Detect which cell encompasses the target text, then output its (x, y) center coordinate. 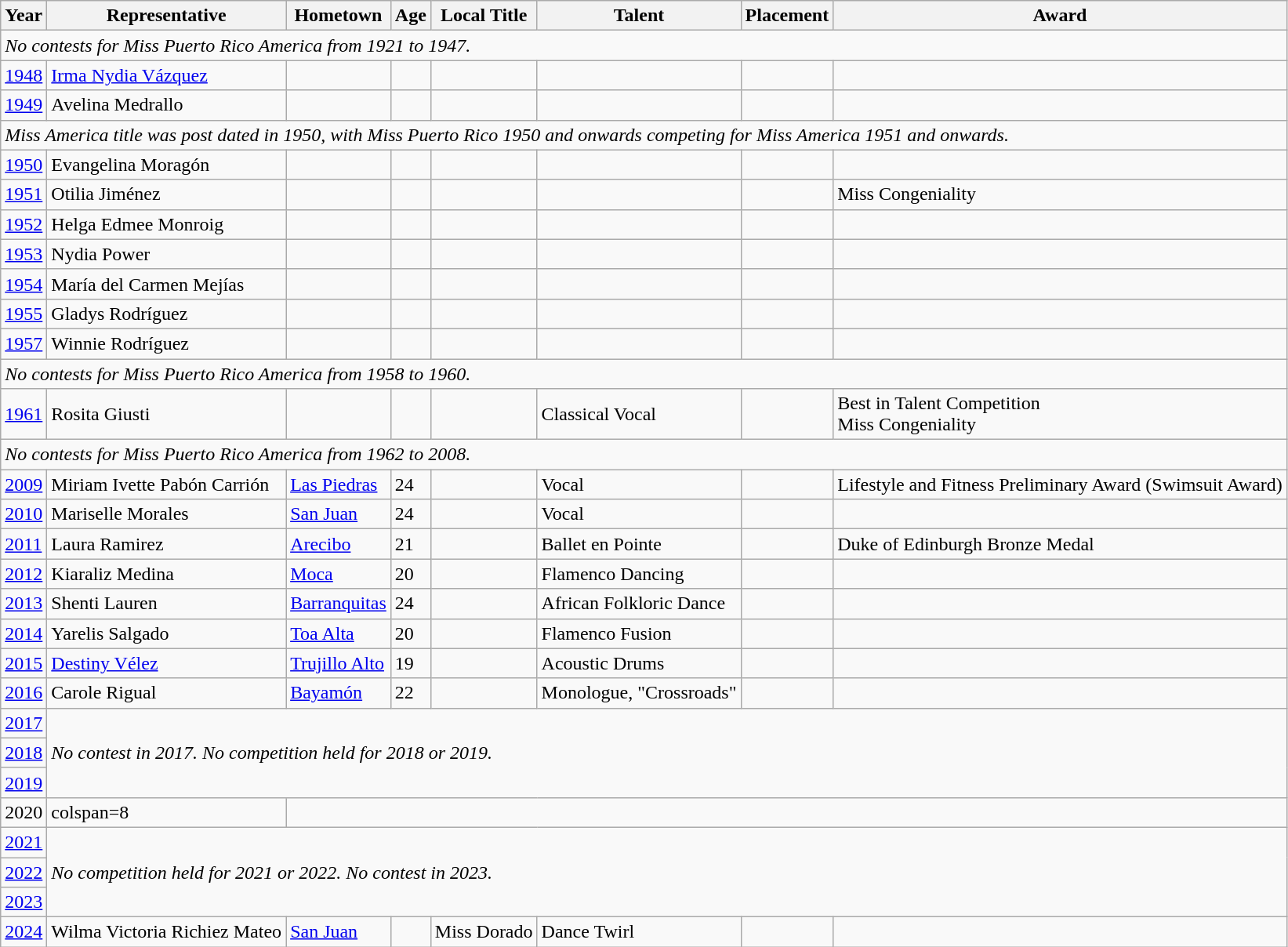
21 (411, 544)
1955 (24, 314)
2010 (24, 514)
Dance Twirl (639, 932)
Laura Ramirez (166, 544)
2021 (24, 842)
No contests for Miss Puerto Rico America from 1958 to 1960. (644, 374)
Year (24, 16)
Irma Nydia Vázquez (166, 75)
1949 (24, 105)
2022 (24, 873)
Barranquitas (339, 604)
2015 (24, 663)
1961 (24, 414)
2023 (24, 902)
Kiaraliz Medina (166, 574)
Placement (787, 16)
Lifestyle and Fitness Preliminary Award (Swimsuit Award) (1060, 484)
Mariselle Morales (166, 514)
2016 (24, 693)
Las Piedras (339, 484)
Shenti Lauren (166, 604)
1952 (24, 224)
No contest in 2017. No competition held for 2018 or 2019. (666, 753)
Age (411, 16)
2018 (24, 753)
colspan=8 (166, 812)
Miriam Ivette Pabón Carrión (166, 484)
Nydia Power (166, 254)
Best in Talent Competition Miss Congeniality (1060, 414)
1957 (24, 343)
Ballet en Pointe (639, 544)
Bayamón (339, 693)
Avelina Medrallo (166, 105)
2009 (24, 484)
19 (411, 663)
Flamenco Fusion (639, 633)
Miss Dorado (484, 932)
Miss America title was post dated in 1950, with Miss Puerto Rico 1950 and onwards competing for Miss America 1951 and onwards. (644, 135)
2012 (24, 574)
No contests for Miss Puerto Rico America from 1962 to 2008. (644, 455)
Helga Edmee Monroig (166, 224)
2024 (24, 932)
Arecibo (339, 544)
Flamenco Dancing (639, 574)
No competition held for 2021 or 2022. No contest in 2023. (666, 872)
2011 (24, 544)
2013 (24, 604)
Trujillo Alto (339, 663)
African Folkloric Dance (639, 604)
1953 (24, 254)
Representative (166, 16)
1950 (24, 165)
Duke of Edinburgh Bronze Medal (1060, 544)
1951 (24, 194)
Classical Vocal (639, 414)
2020 (24, 812)
1954 (24, 284)
Monologue, "Crossroads" (639, 693)
Miss Congeniality (1060, 194)
Winnie Rodríguez (166, 343)
Local Title (484, 16)
Award (1060, 16)
22 (411, 693)
Gladys Rodríguez (166, 314)
Otilia Jiménez (166, 194)
Talent (639, 16)
1948 (24, 75)
Moca (339, 574)
Toa Alta (339, 633)
Acoustic Drums (639, 663)
2014 (24, 633)
Rosita Giusti (166, 414)
2017 (24, 723)
Carole Rigual (166, 693)
Hometown (339, 16)
Yarelis Salgado (166, 633)
Wilma Victoria Richiez Mateo (166, 932)
Evangelina Moragón (166, 165)
No contests for Miss Puerto Rico America from 1921 to 1947. (644, 45)
2019 (24, 782)
Destiny Vélez (166, 663)
María del Carmen Mejías (166, 284)
